Extract the [x, y] coordinate from the center of the cell holding the provided text.  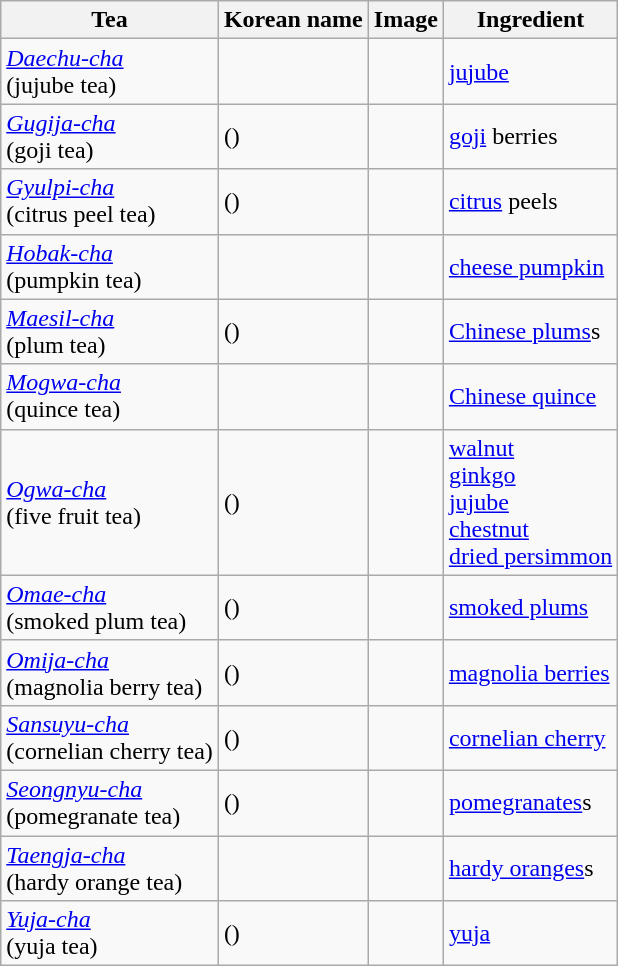
Hobak-cha(pumpkin tea) [110, 266]
Omija-cha(magnolia berry tea) [110, 672]
Gyulpi-cha(citrus peel tea) [110, 202]
Gugija-cha(goji tea) [110, 136]
jujube [530, 72]
walnutginkgojujubechestnutdried persimmon [530, 502]
Tea [110, 20]
Chinese quince [530, 396]
Korean name [293, 20]
Image [406, 20]
Maesil-cha(plum tea) [110, 332]
Sansuyu-cha(cornelian cherry tea) [110, 738]
Taengja-cha(hardy orange tea) [110, 868]
Ingredient [530, 20]
smoked plums [530, 608]
cheese pumpkin [530, 266]
pomegranatess [530, 802]
magnolia berries [530, 672]
Yuja-cha(yuja tea) [110, 934]
Mogwa-cha(quince tea) [110, 396]
Omae-cha(smoked plum tea) [110, 608]
Seongnyu-cha(pomegranate tea) [110, 802]
goji berries [530, 136]
yuja [530, 934]
citrus peels [530, 202]
cornelian cherry [530, 738]
hardy orangess [530, 868]
Daechu-cha(jujube tea) [110, 72]
Chinese plumss [530, 332]
Ogwa-cha(five fruit tea) [110, 502]
